Identify which cell holds the provided text, then report its (x, y) central coordinate. 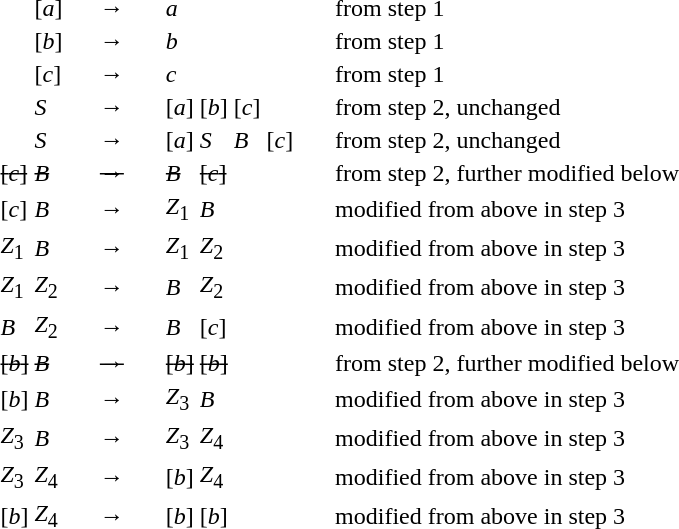
b (180, 41)
c (180, 74)
